Extract the (X, Y) coordinate from the center of the cell holding the provided text.  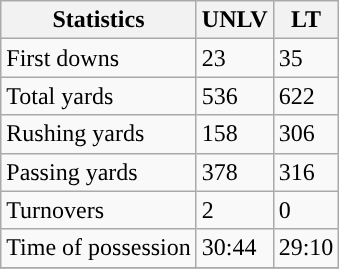
30:44 (234, 248)
0 (306, 210)
378 (234, 172)
536 (234, 96)
Time of possession (99, 248)
29:10 (306, 248)
2 (234, 210)
316 (306, 172)
First downs (99, 58)
Turnovers (99, 210)
622 (306, 96)
Passing yards (99, 172)
Statistics (99, 20)
Rushing yards (99, 134)
Total yards (99, 96)
35 (306, 58)
UNLV (234, 20)
158 (234, 134)
306 (306, 134)
23 (234, 58)
LT (306, 20)
